From the cell containing the given text, extract its center point as (x, y) coordinate. 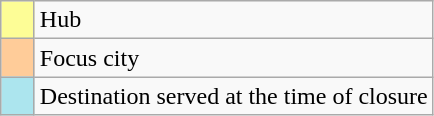
Destination served at the time of closure (234, 96)
Hub (234, 20)
Focus city (234, 58)
